Pinpoint the cell where the given text exists, returning its (X, Y) midpoint coordinate. 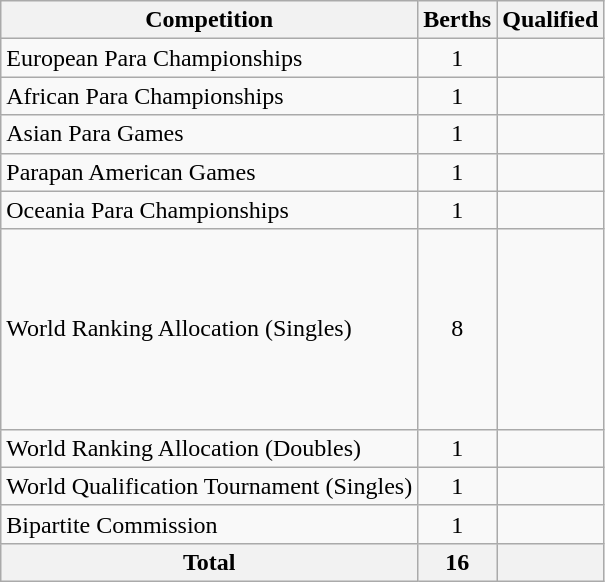
African Para Championships (210, 96)
16 (458, 562)
European Para Championships (210, 58)
World Ranking Allocation (Doubles) (210, 448)
World Qualification Tournament (Singles) (210, 486)
Asian Para Games (210, 134)
Competition (210, 20)
Oceania Para Championships (210, 210)
8 (458, 329)
Qualified (550, 20)
Parapan American Games (210, 172)
Berths (458, 20)
Bipartite Commission (210, 524)
Total (210, 562)
World Ranking Allocation (Singles) (210, 329)
